Extract the [X, Y] coordinate from the center of the cell holding the provided text.  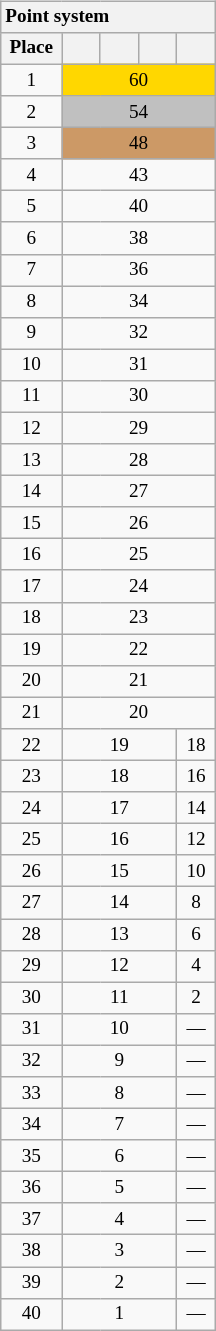
43 [138, 175]
54 [138, 112]
39 [32, 1283]
33 [32, 1093]
60 [138, 80]
37 [32, 1219]
Point system [108, 17]
Place [32, 49]
35 [32, 1156]
48 [138, 144]
